Search for the cell housing the specified text and yield its (x, y) center coordinate. 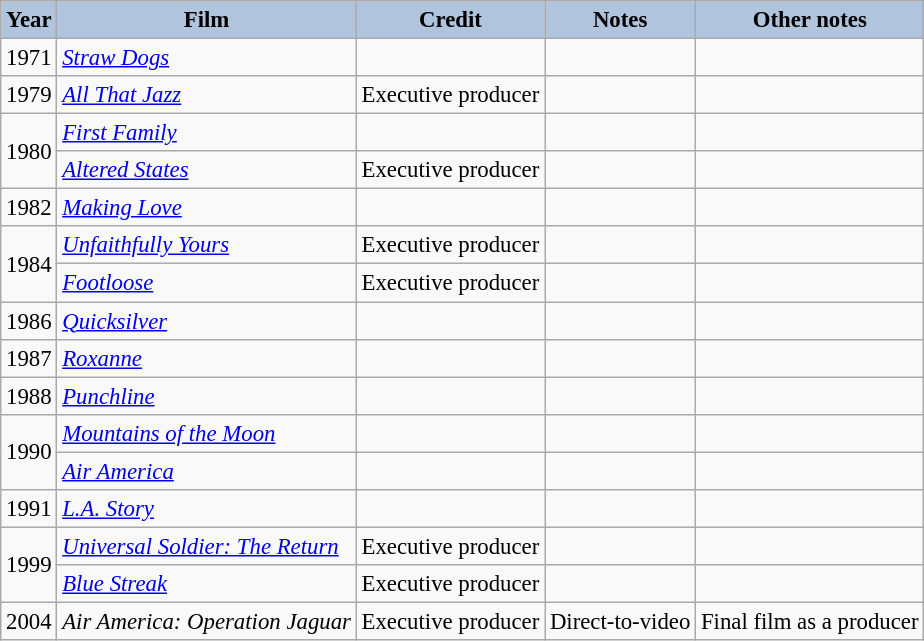
Final film as a producer (810, 621)
1971 (29, 58)
1991 (29, 509)
1987 (29, 358)
Footloose (206, 283)
Other notes (810, 20)
Straw Dogs (206, 58)
Altered States (206, 170)
1984 (29, 264)
1982 (29, 208)
Credit (450, 20)
Unfaithfully Yours (206, 245)
Quicksilver (206, 321)
Film (206, 20)
Universal Soldier: The Return (206, 546)
Direct-to-video (620, 621)
First Family (206, 133)
1979 (29, 95)
Year (29, 20)
L.A. Story (206, 509)
Roxanne (206, 358)
1999 (29, 564)
1988 (29, 396)
Notes (620, 20)
2004 (29, 621)
Punchline (206, 396)
All That Jazz (206, 95)
1986 (29, 321)
Blue Streak (206, 584)
Air America: Operation Jaguar (206, 621)
1990 (29, 452)
Making Love (206, 208)
Air America (206, 471)
1980 (29, 152)
Mountains of the Moon (206, 433)
